Provide the [X, Y] coordinate of the cell's center where the given text is located.  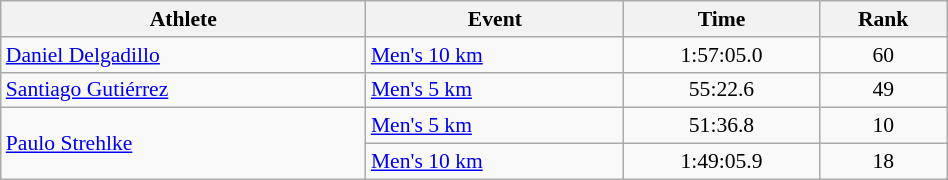
1:57:05.0 [722, 55]
Event [495, 19]
55:22.6 [722, 90]
49 [883, 90]
Santiago Gutiérrez [184, 90]
10 [883, 126]
51:36.8 [722, 126]
Paulo Strehlke [184, 144]
60 [883, 55]
Rank [883, 19]
Time [722, 19]
Daniel Delgadillo [184, 55]
Athlete [184, 19]
1:49:05.9 [722, 162]
18 [883, 162]
